Identify which cell holds the provided text, then report its [x, y] central coordinate. 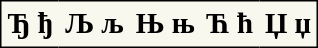
Љ љ [94, 24]
Ћ ћ [230, 24]
Џ џ [288, 24]
Ђ ђ [30, 24]
Њ њ [166, 24]
